Locate the cell with the specified text and output its [X, Y] center coordinate. 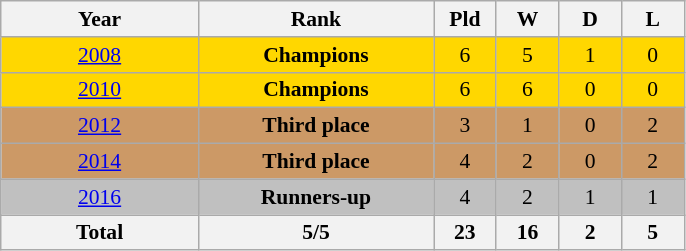
23 [466, 233]
Total [100, 233]
L [652, 19]
5/5 [316, 233]
Year [100, 19]
D [590, 19]
2016 [100, 197]
Runners-up [316, 197]
2008 [100, 55]
2014 [100, 162]
W [528, 19]
2012 [100, 126]
3 [466, 126]
Rank [316, 19]
2010 [100, 90]
16 [528, 233]
Pld [466, 19]
